Capture the cell that displays the provided text and extract its [x, y] central coordinate. 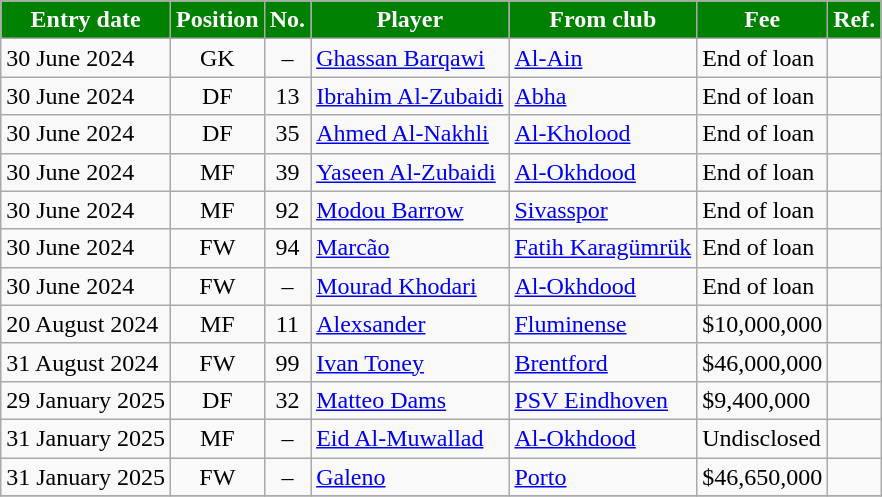
$9,400,000 [762, 400]
Ivan Toney [410, 362]
$10,000,000 [762, 324]
Mourad Khodari [410, 286]
Modou Barrow [410, 210]
11 [287, 324]
$46,650,000 [762, 477]
Undisclosed [762, 438]
Ibrahim Al-Zubaidi [410, 96]
Al-Kholood [603, 134]
35 [287, 134]
Alexsander [410, 324]
Matteo Dams [410, 400]
Sivasspor [603, 210]
Fee [762, 20]
Yaseen Al-Zubaidi [410, 172]
Ref. [854, 20]
Fluminense [603, 324]
No. [287, 20]
Player [410, 20]
20 August 2024 [86, 324]
Galeno [410, 477]
Brentford [603, 362]
29 January 2025 [86, 400]
GK [217, 58]
Position [217, 20]
Ahmed Al-Nakhli [410, 134]
Porto [603, 477]
31 August 2024 [86, 362]
From club [603, 20]
99 [287, 362]
Al-Ain [603, 58]
$46,000,000 [762, 362]
Marcão [410, 248]
Eid Al-Muwallad [410, 438]
Fatih Karagümrük [603, 248]
Abha [603, 96]
94 [287, 248]
92 [287, 210]
32 [287, 400]
Entry date [86, 20]
Ghassan Barqawi [410, 58]
PSV Eindhoven [603, 400]
13 [287, 96]
39 [287, 172]
